Provide the (x, y) coordinate of the cell's center where the given text is located.  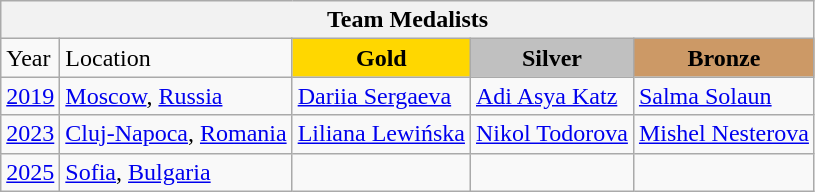
Mishel Nesterova (724, 134)
Sofia, Bulgaria (176, 172)
Cluj-Napoca, Romania (176, 134)
Dariia Sergaeva (381, 96)
2019 (30, 96)
Gold (381, 58)
Year (30, 58)
Liliana Lewińska (381, 134)
Team Medalists (408, 20)
Moscow, Russia (176, 96)
2023 (30, 134)
Salma Solaun (724, 96)
2025 (30, 172)
Nikol Todorova (552, 134)
Location (176, 58)
Silver (552, 58)
Adi Asya Katz (552, 96)
Bronze (724, 58)
